Return the [X, Y] coordinate for the center point of the cell that contains the specified text.  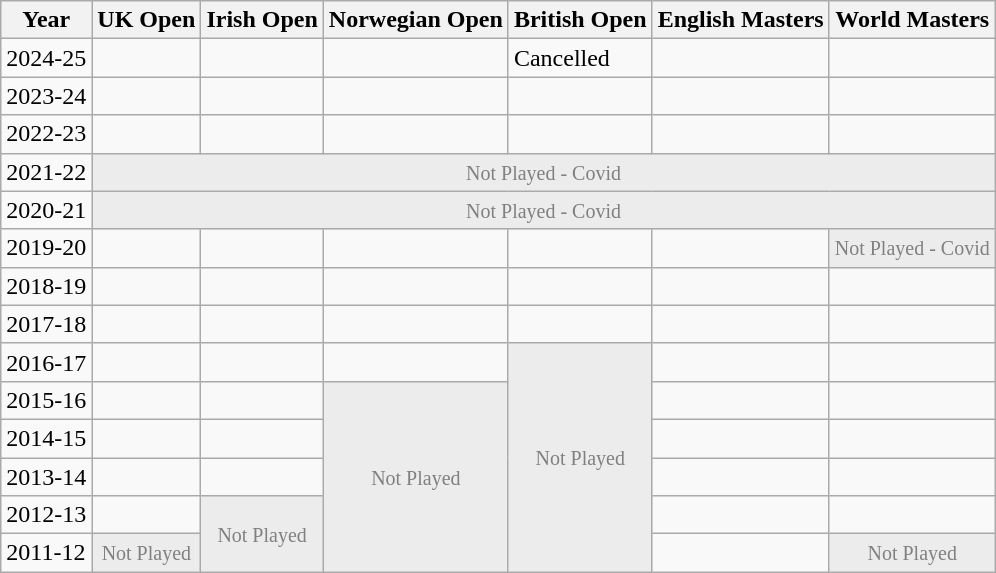
2015-16 [46, 400]
UK Open [146, 20]
Irish Open [262, 20]
2022-23 [46, 134]
2020-21 [46, 210]
2019-20 [46, 248]
2017-18 [46, 324]
Cancelled [580, 58]
2011-12 [46, 553]
Norwegian Open [416, 20]
English Masters [740, 20]
2014-15 [46, 438]
2023-24 [46, 96]
World Masters [912, 20]
2018-19 [46, 286]
British Open [580, 20]
2024-25 [46, 58]
2012-13 [46, 515]
Year [46, 20]
2016-17 [46, 362]
2021-22 [46, 172]
2013-14 [46, 477]
